Extract the (X, Y) coordinate from the center of the cell holding the provided text.  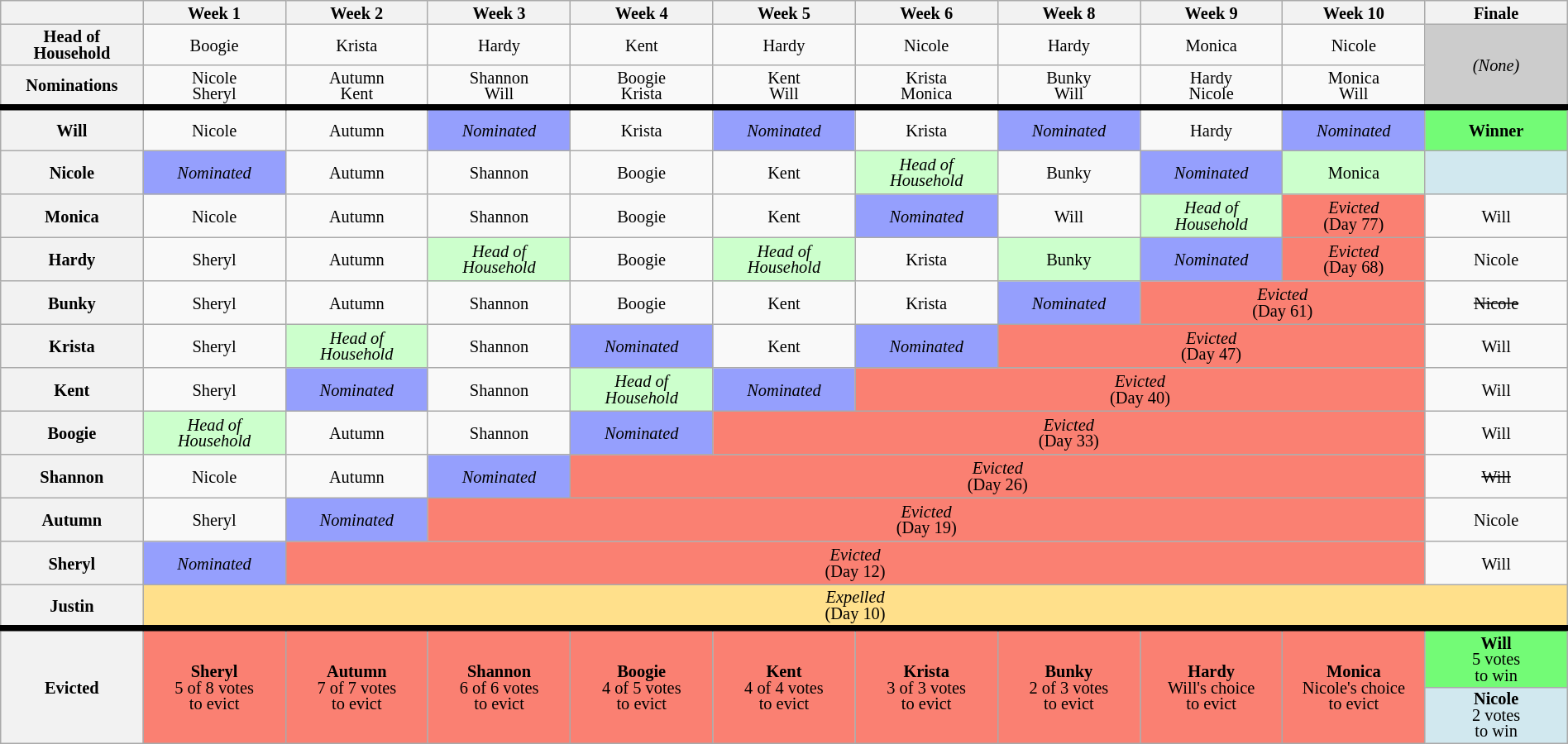
MonicaNicole's choiceto evict (1354, 686)
Evicted(Day 68) (1354, 259)
Krista3 of 3 votesto evict (926, 686)
Nicole2 votesto win (1496, 715)
Expelled(Day 10) (855, 606)
Evicted(Day 47) (1211, 346)
MonicaWill (1354, 86)
Evicted(Day 77) (1354, 216)
Evicted(Day 33) (1068, 432)
NicoleSheryl (214, 86)
Week 3 (499, 12)
Week 5 (784, 12)
Sheryl5 of 8 votesto evict (214, 686)
Justin (72, 606)
Nominations (72, 86)
(None) (1496, 66)
Finale (1496, 12)
HardyNicole (1211, 86)
Evicted (72, 686)
Week 9 (1211, 12)
BunkyWill (1068, 86)
Autumn7 of 7 votesto evict (356, 686)
Kent4 of 4 votesto evict (784, 686)
Shannon6 of 6 votesto evict (499, 686)
Week 1 (214, 12)
KentWill (784, 86)
Evicted(Day 40) (1140, 389)
AutumnKent (356, 86)
Week 4 (642, 12)
Evicted(Day 26) (997, 476)
HardyWill's choiceto evict (1211, 686)
KristaMonica (926, 86)
Week 6 (926, 12)
Bunky2 of 3 votesto evict (1068, 686)
BoogieKrista (642, 86)
Week 2 (356, 12)
Will5 votesto win (1496, 658)
Evicted(Day 19) (926, 519)
Winner (1496, 129)
ShannonWill (499, 86)
Boogie4 of 5 votesto evict (642, 686)
Evicted(Day 12) (855, 563)
Week 8 (1068, 12)
Week 10 (1354, 12)
Evicted(Day 61) (1282, 303)
